For the text-containing cell, return its midpoint in [x, y] coordinate format. 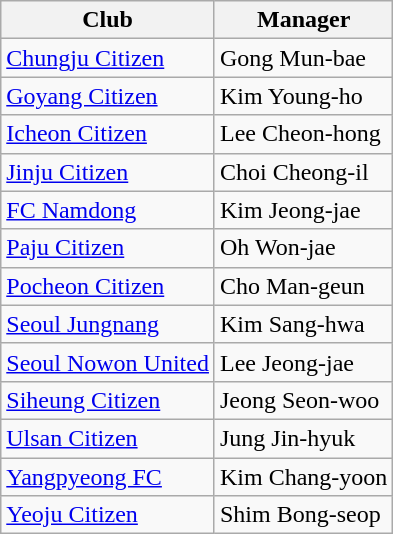
Choi Cheong-il [303, 172]
Kim Jeong-jae [303, 210]
Icheon Citizen [108, 134]
Oh Won-jae [303, 248]
Kim Sang-hwa [303, 324]
Yeoju Citizen [108, 515]
Ulsan Citizen [108, 438]
Jeong Seon-woo [303, 400]
Gong Mun-bae [303, 58]
Siheung Citizen [108, 400]
Lee Jeong-jae [303, 362]
Pocheon Citizen [108, 286]
Manager [303, 20]
Goyang Citizen [108, 96]
Shim Bong-seop [303, 515]
Lee Cheon-hong [303, 134]
Paju Citizen [108, 248]
Cho Man-geun [303, 286]
FC Namdong [108, 210]
Seoul Nowon United [108, 362]
Club [108, 20]
Jinju Citizen [108, 172]
Seoul Jungnang [108, 324]
Jung Jin-hyuk [303, 438]
Kim Chang-yoon [303, 477]
Chungju Citizen [108, 58]
Kim Young-ho [303, 96]
Yangpyeong FC [108, 477]
